Output the [X, Y] coordinate of the center of the cell containing the given text.  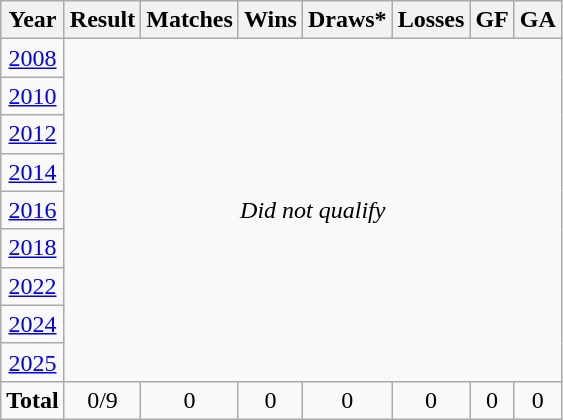
0/9 [102, 400]
Total [33, 400]
2012 [33, 134]
2022 [33, 286]
Result [102, 20]
2014 [33, 172]
2018 [33, 248]
2016 [33, 210]
2025 [33, 362]
Draws* [347, 20]
2024 [33, 324]
Matches [190, 20]
2010 [33, 96]
Year [33, 20]
2008 [33, 58]
Losses [431, 20]
GA [538, 20]
Wins [270, 20]
Did not qualify [312, 210]
GF [492, 20]
